Determine the [X, Y] coordinate at the center of the cell enclosing the given text.  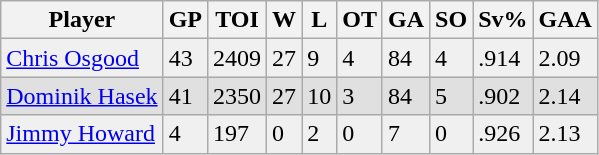
2409 [238, 58]
.902 [503, 96]
2 [320, 134]
OT [360, 20]
Sv% [503, 20]
7 [406, 134]
2.13 [565, 134]
43 [185, 58]
Player [82, 20]
GP [185, 20]
GA [406, 20]
3 [360, 96]
2.14 [565, 96]
41 [185, 96]
L [320, 20]
197 [238, 134]
Chris Osgood [82, 58]
W [284, 20]
5 [452, 96]
.926 [503, 134]
10 [320, 96]
GAA [565, 20]
SO [452, 20]
Jimmy Howard [82, 134]
2.09 [565, 58]
2350 [238, 96]
TOI [238, 20]
Dominik Hasek [82, 96]
.914 [503, 58]
9 [320, 58]
